Determine the [X, Y] coordinate at the center of the cell enclosing the given text.  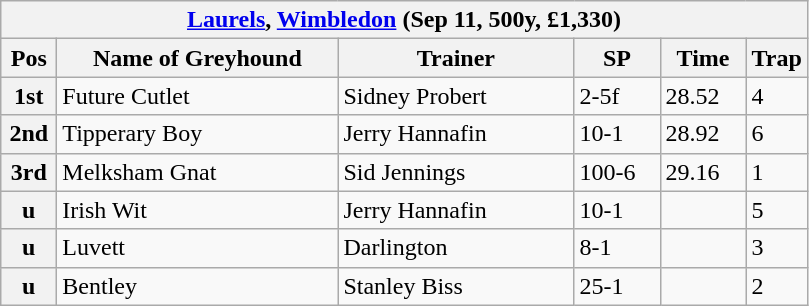
5 [776, 210]
29.16 [703, 172]
2-5f [617, 96]
6 [776, 134]
Trainer [456, 58]
Bentley [198, 286]
Sidney Probert [456, 96]
28.92 [703, 134]
Melksham Gnat [198, 172]
Stanley Biss [456, 286]
3rd [29, 172]
Sid Jennings [456, 172]
28.52 [703, 96]
Laurels, Wimbledon (Sep 11, 500y, £1,330) [404, 20]
100-6 [617, 172]
1 [776, 172]
Trap [776, 58]
Pos [29, 58]
3 [776, 248]
Time [703, 58]
Future Cutlet [198, 96]
4 [776, 96]
Name of Greyhound [198, 58]
2 [776, 286]
25-1 [617, 286]
Darlington [456, 248]
Irish Wit [198, 210]
Tipperary Boy [198, 134]
2nd [29, 134]
SP [617, 58]
8-1 [617, 248]
1st [29, 96]
Luvett [198, 248]
